From the cell containing the given text, extract its center point as [X, Y] coordinate. 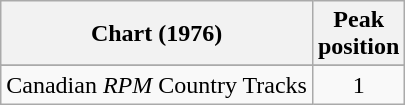
Chart (1976) [157, 34]
Canadian RPM Country Tracks [157, 85]
1 [358, 85]
Peakposition [358, 34]
